For the text-containing cell, return its midpoint in (x, y) coordinate format. 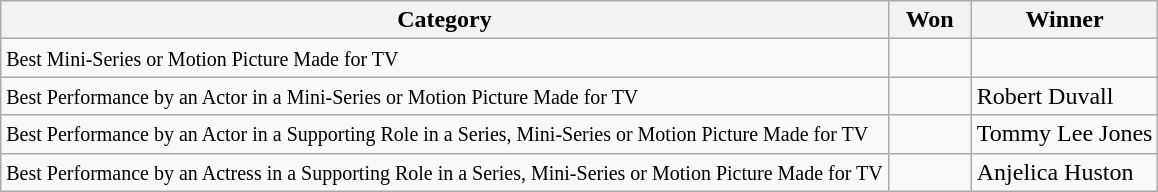
Anjelica Huston (1064, 172)
Best Performance by an Actor in a Supporting Role in a Series, Mini-Series or Motion Picture Made for TV (444, 134)
Winner (1064, 20)
Category (444, 20)
Won (930, 20)
Best Mini-Series or Motion Picture Made for TV (444, 58)
Tommy Lee Jones (1064, 134)
Best Performance by an Actor in a Mini-Series or Motion Picture Made for TV (444, 96)
Robert Duvall (1064, 96)
Best Performance by an Actress in a Supporting Role in a Series, Mini-Series or Motion Picture Made for TV (444, 172)
